Search for the cell housing the specified text and yield its (x, y) center coordinate. 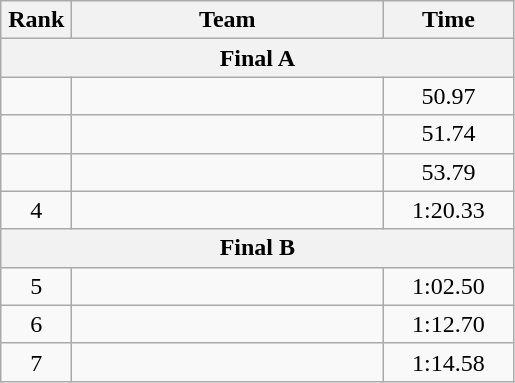
5 (36, 286)
1:12.70 (448, 324)
1:02.50 (448, 286)
Final A (258, 58)
51.74 (448, 134)
50.97 (448, 96)
Final B (258, 248)
53.79 (448, 172)
1:20.33 (448, 210)
7 (36, 362)
Team (228, 20)
6 (36, 324)
4 (36, 210)
1:14.58 (448, 362)
Time (448, 20)
Rank (36, 20)
